Identify which cell holds the provided text, then report its (x, y) central coordinate. 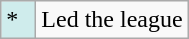
* (18, 20)
Led the league (112, 20)
